Extract the [X, Y] coordinate from the center of the cell holding the provided text.  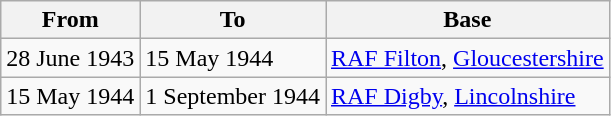
RAF Digby, Lincolnshire [468, 96]
To [233, 20]
RAF Filton, Gloucestershire [468, 58]
1 September 1944 [233, 96]
28 June 1943 [70, 58]
From [70, 20]
Base [468, 20]
